Find where the given text appears and provide that cell's center as (x, y) coordinate. 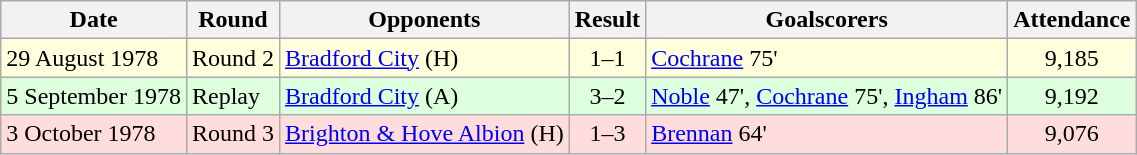
Opponents (425, 20)
Bradford City (A) (425, 96)
5 September 1978 (94, 96)
29 August 1978 (94, 58)
Noble 47', Cochrane 75', Ingham 86' (827, 96)
Replay (232, 96)
3–2 (607, 96)
Goalscorers (827, 20)
9,192 (1072, 96)
Cochrane 75' (827, 58)
Brennan 64' (827, 134)
9,076 (1072, 134)
3 October 1978 (94, 134)
9,185 (1072, 58)
1–3 (607, 134)
Round (232, 20)
Bradford City (H) (425, 58)
Round 3 (232, 134)
Round 2 (232, 58)
1–1 (607, 58)
Date (94, 20)
Result (607, 20)
Brighton & Hove Albion (H) (425, 134)
Attendance (1072, 20)
